Find where the given text appears and provide that cell's center as (x, y) coordinate. 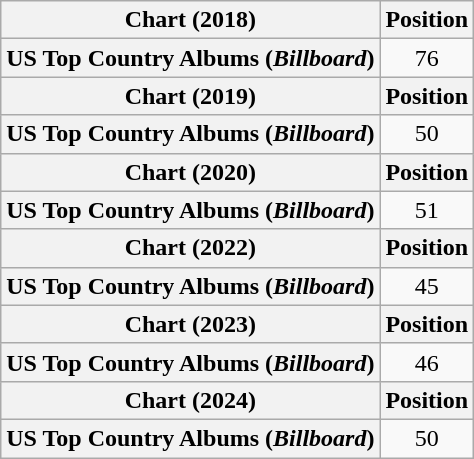
45 (427, 286)
Chart (2024) (190, 400)
46 (427, 362)
Chart (2020) (190, 172)
76 (427, 58)
Chart (2022) (190, 248)
Chart (2023) (190, 324)
Chart (2019) (190, 96)
51 (427, 210)
Chart (2018) (190, 20)
